Provide the [X, Y] coordinate of the cell's center where the given text is located.  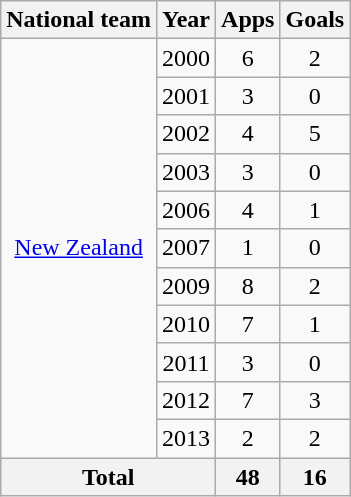
Apps [248, 20]
2003 [186, 172]
Total [108, 477]
48 [248, 477]
2002 [186, 134]
National team [79, 20]
2006 [186, 210]
6 [248, 58]
New Zealand [79, 248]
8 [248, 286]
Year [186, 20]
2001 [186, 96]
2013 [186, 438]
2000 [186, 58]
5 [315, 134]
2009 [186, 286]
2010 [186, 324]
16 [315, 477]
2007 [186, 248]
Goals [315, 20]
2011 [186, 362]
2012 [186, 400]
